From the cell containing the given text, extract its center point as [X, Y] coordinate. 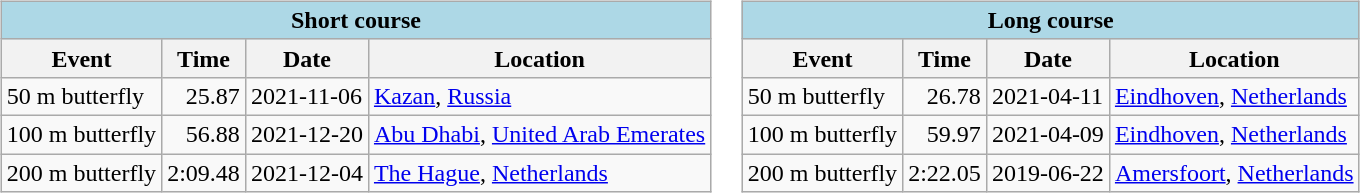
2019-06-22 [1048, 173]
25.87 [204, 96]
2021-12-04 [306, 173]
2021-04-11 [1048, 96]
Kazan, Russia [539, 96]
2021-04-09 [1048, 134]
Abu Dhabi, United Arab Emerates [539, 134]
Amersfoort, Netherlands [1234, 173]
2021-12-20 [306, 134]
Long course [1050, 20]
26.78 [945, 96]
2:09.48 [204, 173]
56.88 [204, 134]
59.97 [945, 134]
2021-11-06 [306, 96]
The Hague, Netherlands [539, 173]
2:22.05 [945, 173]
Short course [356, 20]
